From the cell containing the given text, extract its center point as [X, Y] coordinate. 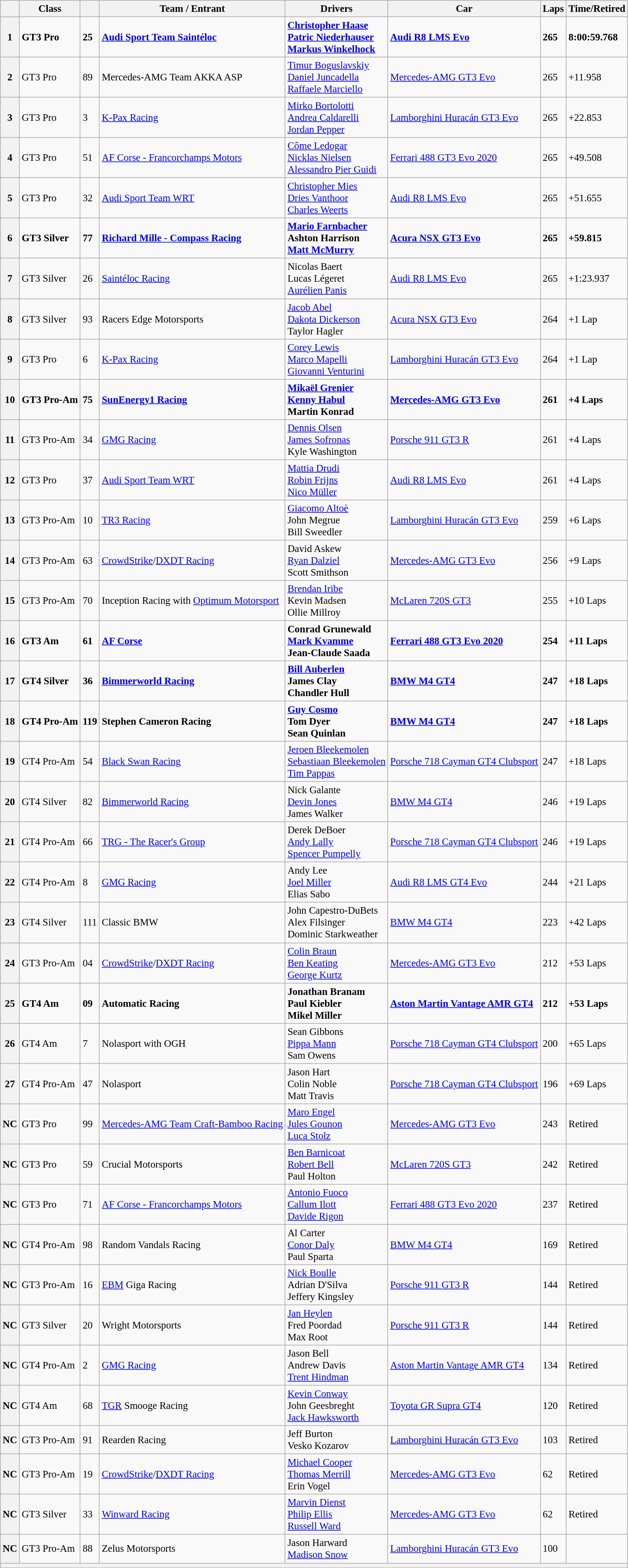
TR3 Racing [192, 520]
Mirko Bortolotti Andrea Caldarelli Jordan Pepper [336, 118]
EBM Giga Racing [192, 1285]
Inception Racing with Optimum Motorsport [192, 601]
200 [553, 1043]
243 [553, 1124]
36 [90, 681]
17 [10, 681]
27 [10, 1084]
+22.853 [597, 118]
89 [90, 77]
+11.958 [597, 77]
12 [10, 480]
13 [10, 520]
134 [553, 1365]
Côme Ledogar Nicklas Nielsen Alessandro Pier Guidi [336, 158]
98 [90, 1245]
Kevin Conway John Geesbreght Jack Hawksworth [336, 1406]
Wright Motorsports [192, 1325]
Audi Sport Team Saintéloc [192, 37]
GT3 Am [50, 641]
254 [553, 641]
Andy Lee Joel Miller Elias Sabo [336, 882]
Nolasport [192, 1084]
+65 Laps [597, 1043]
Derek DeBoer Andy Lally Spencer Pumpelly [336, 842]
169 [553, 1245]
66 [90, 842]
Classic BMW [192, 923]
Automatic Racing [192, 1003]
+21 Laps [597, 882]
Crucial Motorsports [192, 1164]
Toyota GR Supra GT4 [464, 1406]
Class [50, 9]
Colin Braun Ben Keating George Kurtz [336, 963]
+10 Laps [597, 601]
Black Swan Racing [192, 762]
Team / Entrant [192, 9]
119 [90, 722]
Timur Boguslavskiy Daniel Juncadella Raffaele Marciello [336, 77]
70 [90, 601]
Michael Cooper Thomas Merrill Erin Vogel [336, 1474]
14 [10, 560]
33 [90, 1514]
Bill Auberlen James Clay Chandler Hull [336, 681]
Maro Engel Jules Gounon Luca Stolz [336, 1124]
120 [553, 1406]
+6 Laps [597, 520]
Car [464, 9]
+9 Laps [597, 560]
Jacob Abel Dakota Dickerson Taylor Hagler [336, 319]
Random Vandals Racing [192, 1245]
Dennis Olsen James Sofronas Kyle Washington [336, 439]
24 [10, 963]
Conrad Grunewald Mark Kvamme Jean-Claude Saada [336, 641]
Drivers [336, 9]
Zelus Motorsports [192, 1549]
John Capestro-DuBets Alex Filsinger Dominic Starkweather [336, 923]
75 [90, 399]
TRG - The Racer's Group [192, 842]
103 [553, 1440]
Rearden Racing [192, 1440]
Stephen Cameron Racing [192, 722]
Laps [553, 9]
09 [90, 1003]
91 [90, 1440]
+11 Laps [597, 641]
Audi R8 LMS GT4 Evo [464, 882]
TGR Smooge Racing [192, 1406]
51 [90, 158]
100 [553, 1549]
259 [553, 520]
Nick Galante Devin Jones James Walker [336, 802]
Marvin Dienst Philip Ellis Russell Ward [336, 1514]
Nicolas Baert Lucas Légeret Aurélien Panis [336, 279]
Ben Barnicoat Robert Bell Paul Holton [336, 1164]
Racers Edge Motorsports [192, 319]
21 [10, 842]
Jonathan Branam Paul Kiebler Mikel Miller [336, 1003]
1 [10, 37]
47 [90, 1084]
5 [10, 198]
61 [90, 641]
Mercedes-AMG Team AKKA ASP [192, 77]
Al Carter Conor Daly Paul Sparta [336, 1245]
David Askew Ryan Dalziel Scott Smithson [336, 560]
Jan Heylen Fred Poordad Max Root [336, 1325]
37 [90, 480]
8:00:59.768 [597, 37]
11 [10, 439]
88 [90, 1549]
196 [553, 1084]
77 [90, 238]
22 [10, 882]
Jeff Burton Vesko Kozarov [336, 1440]
68 [90, 1406]
Mattia Drudi Robin Frijns Nico Müller [336, 480]
+1:23.937 [597, 279]
93 [90, 319]
82 [90, 802]
+59.815 [597, 238]
Antonio Fuoco Callum Ilott Davide Rigon [336, 1205]
256 [553, 560]
+51.655 [597, 198]
242 [553, 1164]
04 [90, 963]
SunEnergy1 Racing [192, 399]
AF Corse [192, 641]
Mario Farnbacher Ashton Harrison Matt McMurry [336, 238]
237 [553, 1205]
15 [10, 601]
Jason Bell Andrew Davis Trent Hindman [336, 1365]
Richard Mille - Compass Racing [192, 238]
Nolasport with OGH [192, 1043]
Mercedes-AMG Team Craft-Bamboo Racing [192, 1124]
63 [90, 560]
Jeroen Bleekemolen Sebastiaan Bleekemolen Tim Pappas [336, 762]
223 [553, 923]
Time/Retired [597, 9]
Sean Gibbons Pippa Mann Sam Owens [336, 1043]
Corey Lewis Marco Mapelli Giovanni Venturini [336, 359]
Winward Racing [192, 1514]
4 [10, 158]
23 [10, 923]
Nick Boulle Adrian D'Silva Jeffery Kingsley [336, 1285]
111 [90, 923]
Saintéloc Racing [192, 279]
Mikaël Grenier Kenny Habul Martin Konrad [336, 399]
Giacomo Altoè John Megrue Bill Sweedler [336, 520]
255 [553, 601]
18 [10, 722]
34 [90, 439]
Jason Hart Colin Noble Matt Travis [336, 1084]
+69 Laps [597, 1084]
Christopher Haase Patric Niederhauser Markus Winkelhock [336, 37]
32 [90, 198]
99 [90, 1124]
+49.508 [597, 158]
Guy Cosmo Tom Dyer Sean Quinlan [336, 722]
Christopher Mies Dries Vanthoor Charles Weerts [336, 198]
71 [90, 1205]
59 [90, 1164]
54 [90, 762]
244 [553, 882]
+42 Laps [597, 923]
Jason Harward Madison Snow [336, 1549]
9 [10, 359]
Brendan Iribe Kevin Madsen Ollie Millroy [336, 601]
